Pinpoint the cell where the given text exists, returning its [X, Y] midpoint coordinate. 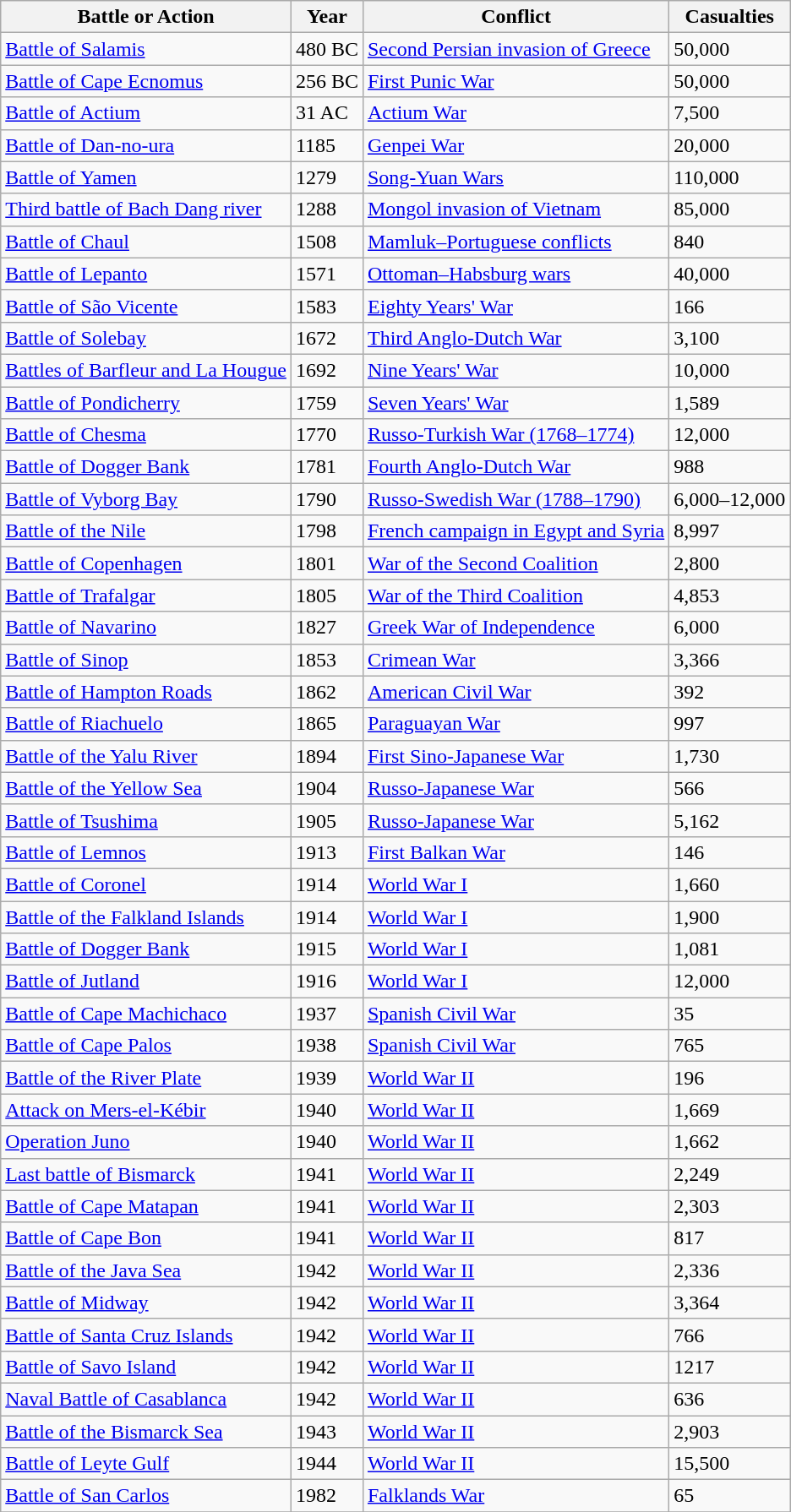
1894 [326, 756]
110,000 [730, 177]
31 AC [326, 113]
2,903 [730, 1432]
1943 [326, 1432]
1217 [730, 1367]
Battle of Trafalgar [146, 596]
Battle of Tsushima [146, 820]
1827 [326, 628]
15,500 [730, 1464]
2,249 [730, 1174]
2,800 [730, 563]
1,589 [730, 403]
First Punic War [516, 81]
1,081 [730, 949]
1853 [326, 660]
Battle of San Carlos [146, 1496]
7,500 [730, 113]
997 [730, 724]
196 [730, 1078]
166 [730, 306]
8,997 [730, 531]
40,000 [730, 274]
Mamluk–Portuguese conflicts [516, 242]
Battle of Midway [146, 1303]
Battle of Actium [146, 113]
Last battle of Bismarck [146, 1174]
Paraguayan War [516, 724]
1913 [326, 852]
Conflict [516, 17]
2,303 [730, 1206]
1781 [326, 467]
Battle of Leyte Gulf [146, 1464]
988 [730, 467]
392 [730, 692]
1279 [326, 177]
1905 [326, 820]
Nine Years' War [516, 370]
1904 [326, 788]
1801 [326, 563]
Russo-Swedish War (1788–1790) [516, 499]
Mongol invasion of Vietnam [516, 209]
10,000 [730, 370]
Greek War of Independence [516, 628]
Year [326, 17]
1672 [326, 338]
85,000 [730, 209]
Battle of the Bismarck Sea [146, 1432]
1982 [326, 1496]
3,366 [730, 660]
1862 [326, 692]
1937 [326, 1014]
Battle of Lemnos [146, 852]
2,336 [730, 1270]
256 BC [326, 81]
Falklands War [516, 1496]
War of the Second Coalition [516, 563]
Third battle of Bach Dang river [146, 209]
Battle of Cape Machichaco [146, 1014]
146 [730, 852]
American Civil War [516, 692]
Battles of Barfleur and La Hougue [146, 370]
765 [730, 1046]
4,853 [730, 596]
Battle of Navarino [146, 628]
Russo-Turkish War (1768–1774) [516, 435]
1,730 [730, 756]
Battle of Pondicherry [146, 403]
War of the Third Coalition [516, 596]
First Sino-Japanese War [516, 756]
480 BC [326, 49]
Operation Juno [146, 1142]
Battle of Cape Matapan [146, 1206]
Battle of the Nile [146, 531]
6,000–12,000 [730, 499]
1583 [326, 306]
Actium War [516, 113]
1692 [326, 370]
Battle of Vyborg Bay [146, 499]
1288 [326, 209]
Battle of Solebay [146, 338]
Battle of Salamis [146, 49]
1508 [326, 242]
Battle of Hampton Roads [146, 692]
Battle of the Java Sea [146, 1270]
Battle of Cape Palos [146, 1046]
Second Persian invasion of Greece [516, 49]
Battle or Action [146, 17]
Battle of Cape Bon [146, 1238]
First Balkan War [516, 852]
Seven Years' War [516, 403]
840 [730, 242]
Battle of Riachuelo [146, 724]
Battle of the Falkland Islands [146, 916]
1,669 [730, 1110]
1571 [326, 274]
1185 [326, 145]
Crimean War [516, 660]
Third Anglo-Dutch War [516, 338]
Eighty Years' War [516, 306]
Battle of Copenhagen [146, 563]
6,000 [730, 628]
1865 [326, 724]
Battle of Sinop [146, 660]
Ottoman–Habsburg wars [516, 274]
3,100 [730, 338]
Battle of the River Plate [146, 1078]
636 [730, 1399]
1,660 [730, 884]
1,662 [730, 1142]
1939 [326, 1078]
Battle of Jutland [146, 982]
Battle of Santa Cruz Islands [146, 1335]
65 [730, 1496]
Casualties [730, 17]
1,900 [730, 916]
Battle of Dan-no-ura [146, 145]
1770 [326, 435]
French campaign in Egypt and Syria [516, 531]
20,000 [730, 145]
Battle of Chesma [146, 435]
35 [730, 1014]
566 [730, 788]
Battle of Yamen [146, 177]
1798 [326, 531]
1759 [326, 403]
Battle of the Yalu River [146, 756]
Battle of the Yellow Sea [146, 788]
1916 [326, 982]
Fourth Anglo-Dutch War [516, 467]
1938 [326, 1046]
1944 [326, 1464]
Battle of Lepanto [146, 274]
Song-Yuan Wars [516, 177]
Attack on Mers-el-Kébir [146, 1110]
Battle of Cape Ecnomus [146, 81]
Battle of Savo Island [146, 1367]
Battle of Chaul [146, 242]
Battle of São Vicente [146, 306]
Battle of Coronel [146, 884]
1915 [326, 949]
1805 [326, 596]
817 [730, 1238]
Naval Battle of Casablanca [146, 1399]
3,364 [730, 1303]
5,162 [730, 820]
766 [730, 1335]
Genpei War [516, 145]
1790 [326, 499]
